Return [X, Y] of the center of cell containing provided text 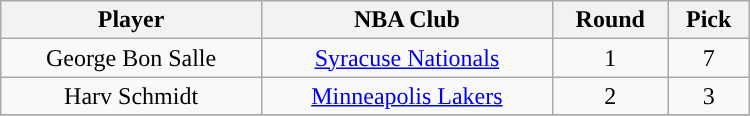
NBA Club [406, 20]
Round [610, 20]
3 [708, 96]
2 [610, 96]
Minneapolis Lakers [406, 96]
1 [610, 58]
George Bon Salle [132, 58]
7 [708, 58]
Harv Schmidt [132, 96]
Player [132, 20]
Pick [708, 20]
Syracuse Nationals [406, 58]
